Search for the cell housing the specified text and yield its (x, y) center coordinate. 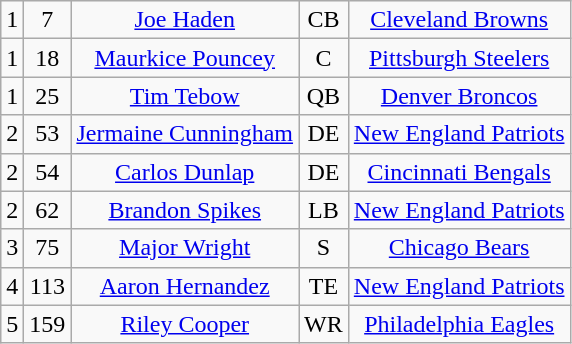
3 (12, 248)
Cincinnati Bengals (459, 172)
QB (324, 96)
7 (48, 20)
4 (12, 286)
Major Wright (185, 248)
TE (324, 286)
Maurkice Pouncey (185, 58)
Jermaine Cunningham (185, 134)
Tim Tebow (185, 96)
75 (48, 248)
Philadelphia Eagles (459, 324)
Cleveland Browns (459, 20)
Brandon Spikes (185, 210)
Chicago Bears (459, 248)
LB (324, 210)
S (324, 248)
Joe Haden (185, 20)
18 (48, 58)
Denver Broncos (459, 96)
53 (48, 134)
Carlos Dunlap (185, 172)
WR (324, 324)
159 (48, 324)
54 (48, 172)
62 (48, 210)
Riley Cooper (185, 324)
113 (48, 286)
25 (48, 96)
Aaron Hernandez (185, 286)
CB (324, 20)
5 (12, 324)
C (324, 58)
Pittsburgh Steelers (459, 58)
